Output the (x, y) coordinate of the center of the cell containing the given text.  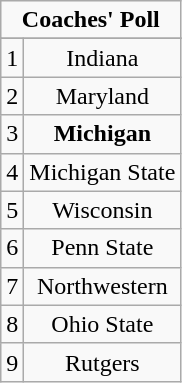
Ohio State (102, 324)
Wisconsin (102, 210)
Indiana (102, 58)
6 (12, 248)
4 (12, 172)
9 (12, 362)
Michigan (102, 134)
Maryland (102, 96)
Penn State (102, 248)
Rutgers (102, 362)
3 (12, 134)
Michigan State (102, 172)
2 (12, 96)
Coaches' Poll (91, 20)
7 (12, 286)
8 (12, 324)
5 (12, 210)
Northwestern (102, 286)
1 (12, 58)
